Search for the cell housing the specified text and yield its [X, Y] center coordinate. 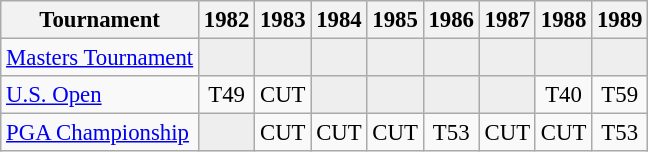
1985 [395, 20]
1982 [227, 20]
1984 [339, 20]
PGA Championship [100, 133]
T40 [563, 95]
1989 [620, 20]
U.S. Open [100, 95]
1988 [563, 20]
1983 [283, 20]
T59 [620, 95]
1986 [451, 20]
Masters Tournament [100, 58]
T49 [227, 95]
1987 [507, 20]
Tournament [100, 20]
